Locate the cell with the specified text and output its [X, Y] center coordinate. 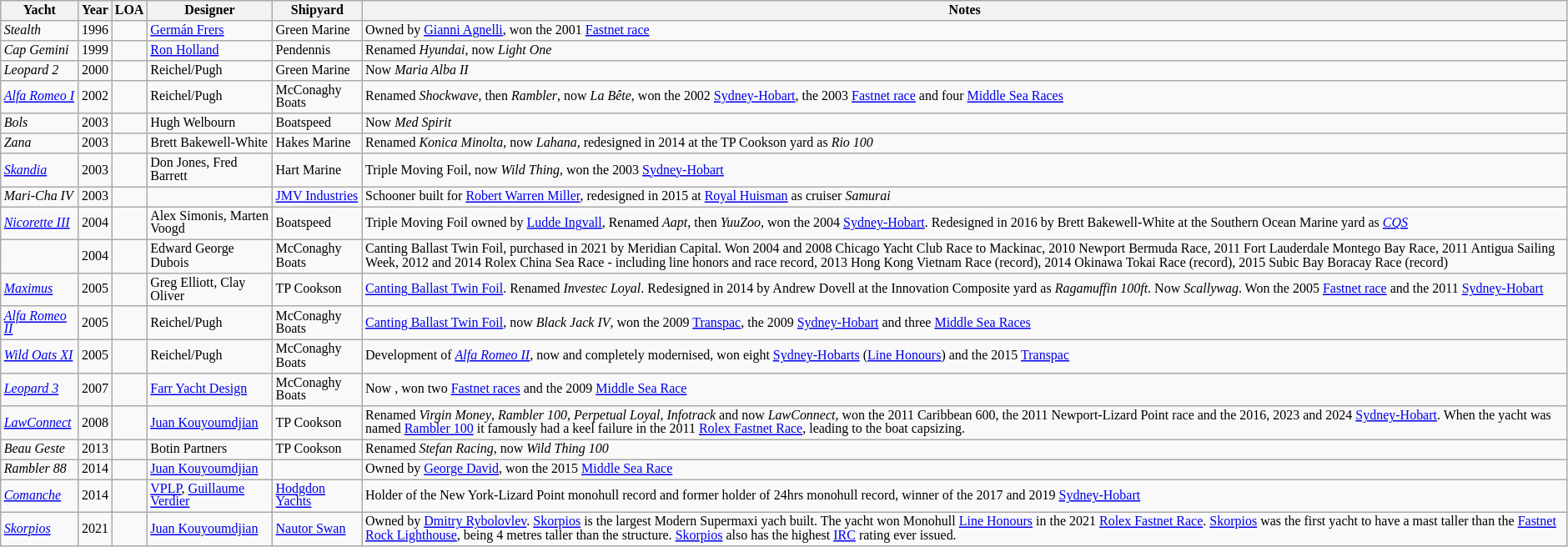
1999 [95, 50]
VPLP, Guillaume Verdier [209, 495]
Hugh Welbourn [209, 123]
Botin Partners [209, 449]
Owned by Gianni Agnelli, won the 2001 Fastnet race [964, 30]
2021 [95, 529]
Alfa Romeo I [40, 97]
Skorpios [40, 529]
Nautor Swan [318, 529]
Owned by George David, won the 2015 Middle Sea Race [964, 469]
Skandia [40, 170]
Pendennis [318, 50]
Shipyard [318, 10]
Rambler 88 [40, 469]
2008 [95, 423]
2000 [95, 70]
LawConnect [40, 423]
Schooner built for Robert Warren Miller, redesigned in 2015 at Royal Huisman as cruiser Samurai [964, 196]
Don Jones, Fred Barrett [209, 170]
Bols [40, 123]
Leopard 3 [40, 389]
Beau Geste [40, 449]
Yacht [40, 10]
Zana [40, 143]
Mari-Cha IV [40, 196]
1996 [95, 30]
Designer [209, 10]
Hart Marine [318, 170]
Year [95, 10]
Maximus [40, 289]
Renamed Shockwave, then Rambler, now La Bête, won the 2002 Sydney-Hobart, the 2003 Fastnet race and four Middle Sea Races [964, 97]
JMV Industries [318, 196]
Germán Frers [209, 30]
Canting Ballast Twin Foil, now Black Jack IV, won the 2009 Transpac, the 2009 Sydney-Hobart and three Middle Sea Races [964, 323]
Alex Simonis, Marten Voogd [209, 223]
Greg Elliott, Clay Oliver [209, 289]
Nicorette III [40, 223]
Development of Alfa Romeo II, now and completely modernised, won eight Sydney-Hobarts (Line Honours) and the 2015 Transpac [964, 356]
2007 [95, 389]
Now Maria Alba II [964, 70]
Brett Bakewell-White [209, 143]
Farr Yacht Design [209, 389]
Holder of the New York-Lizard Point monohull record and former holder of 24hrs monohull record, winner of the 2017 and 2019 Sydney-Hobart [964, 495]
LOA [130, 10]
Renamed Stefan Racing, now Wild Thing 100 [964, 449]
Renamed Hyundai, now Light One [964, 50]
Wild Oats XI [40, 356]
Ron Holland [209, 50]
Leopard 2 [40, 70]
2013 [95, 449]
Now , won two Fastnet races and the 2009 Middle Sea Race [964, 389]
Triple Moving Foil, now Wild Thing, won the 2003 Sydney-Hobart [964, 170]
Edward George Dubois [209, 256]
Notes [964, 10]
Now Med Spirit [964, 123]
Hakes Marine [318, 143]
Comanche [40, 495]
Alfa Romeo II [40, 323]
2002 [95, 97]
Hodgdon Yachts [318, 495]
Renamed Konica Minolta, now Lahana, redesigned in 2014 at the TP Cookson yard as Rio 100 [964, 143]
Cap Gemini [40, 50]
Stealth [40, 30]
